Detect which cell encompasses the target text, then output its (X, Y) center coordinate. 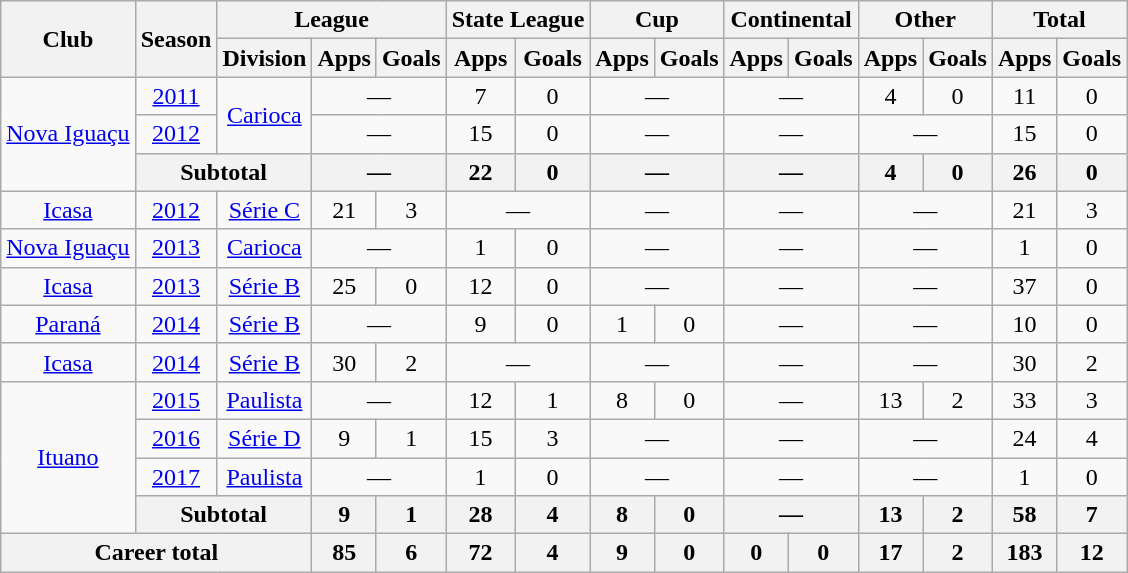
Ituano (68, 457)
26 (1024, 172)
State League (518, 20)
2017 (176, 477)
Continental (791, 20)
League (332, 20)
22 (480, 172)
33 (1024, 400)
Career total (156, 553)
17 (890, 553)
25 (344, 286)
28 (480, 515)
Série C (264, 210)
Cup (657, 20)
Division (264, 58)
24 (1024, 438)
183 (1024, 553)
2015 (176, 400)
10 (1024, 324)
Paraná (68, 324)
Série D (264, 438)
2016 (176, 438)
72 (480, 553)
11 (1024, 96)
6 (411, 553)
85 (344, 553)
2011 (176, 96)
58 (1024, 515)
Club (68, 39)
Season (176, 39)
Other (925, 20)
37 (1024, 286)
Total (1059, 20)
